For the text-containing cell, return its midpoint in (x, y) coordinate format. 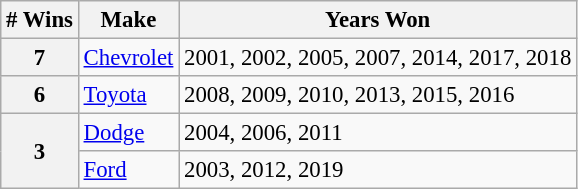
Chevrolet (128, 58)
Make (128, 20)
Years Won (378, 20)
Toyota (128, 95)
Dodge (128, 133)
6 (40, 95)
3 (40, 152)
7 (40, 58)
2008, 2009, 2010, 2013, 2015, 2016 (378, 95)
2001, 2002, 2005, 2007, 2014, 2017, 2018 (378, 58)
2004, 2006, 2011 (378, 133)
2003, 2012, 2019 (378, 170)
Ford (128, 170)
# Wins (40, 20)
